Search for the cell housing the specified text and yield its (X, Y) center coordinate. 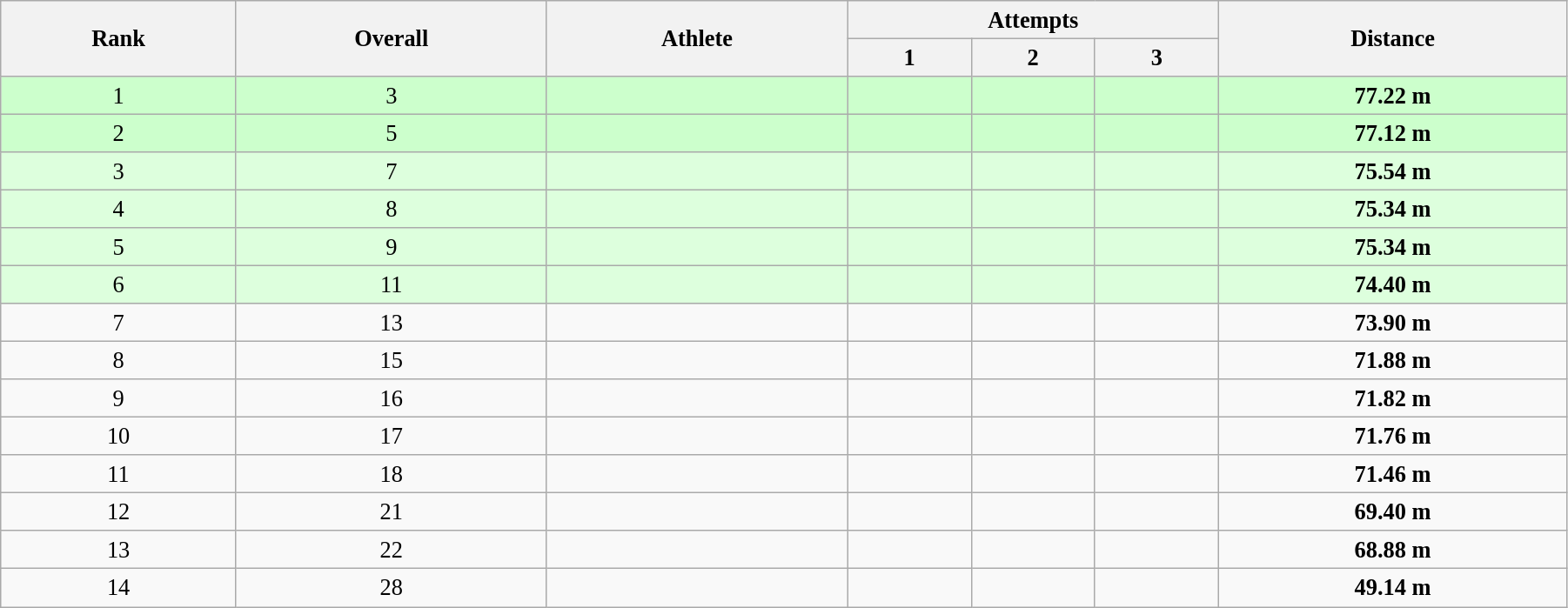
Athlete (697, 38)
10 (118, 436)
71.46 m (1393, 474)
15 (392, 360)
17 (392, 436)
12 (118, 511)
71.76 m (1393, 436)
71.82 m (1393, 398)
77.12 m (1393, 133)
4 (118, 209)
Attempts (1034, 19)
16 (392, 398)
28 (392, 588)
18 (392, 474)
68.88 m (1393, 550)
73.90 m (1393, 323)
6 (118, 284)
Rank (118, 38)
22 (392, 550)
Distance (1393, 38)
49.14 m (1393, 588)
21 (392, 511)
71.88 m (1393, 360)
75.54 m (1393, 171)
14 (118, 588)
77.22 m (1393, 95)
Overall (392, 38)
69.40 m (1393, 511)
74.40 m (1393, 284)
